Extract the [X, Y] coordinate from the center of the cell holding the provided text.  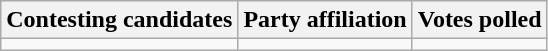
Party affiliation [325, 20]
Contesting candidates [120, 20]
Votes polled [480, 20]
